Provide the (X, Y) coordinate of the cell's center where the given text is located.  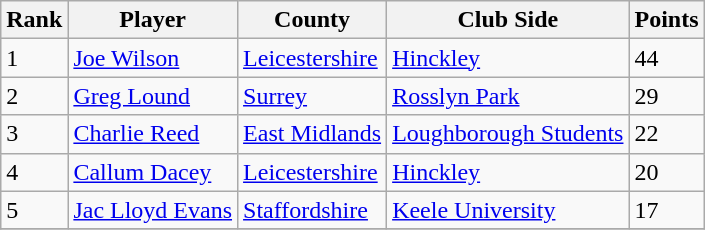
29 (666, 96)
Surrey (312, 96)
4 (34, 172)
1 (34, 58)
Rosslyn Park (508, 96)
22 (666, 134)
5 (34, 210)
3 (34, 134)
17 (666, 210)
Staffordshire (312, 210)
Keele University (508, 210)
Player (153, 20)
Points (666, 20)
Rank (34, 20)
County (312, 20)
Callum Dacey (153, 172)
2 (34, 96)
Joe Wilson (153, 58)
Jac Lloyd Evans (153, 210)
Loughborough Students (508, 134)
44 (666, 58)
Club Side (508, 20)
20 (666, 172)
East Midlands (312, 134)
Charlie Reed (153, 134)
Greg Lound (153, 96)
